Return (X, Y) of the center of cell containing provided text 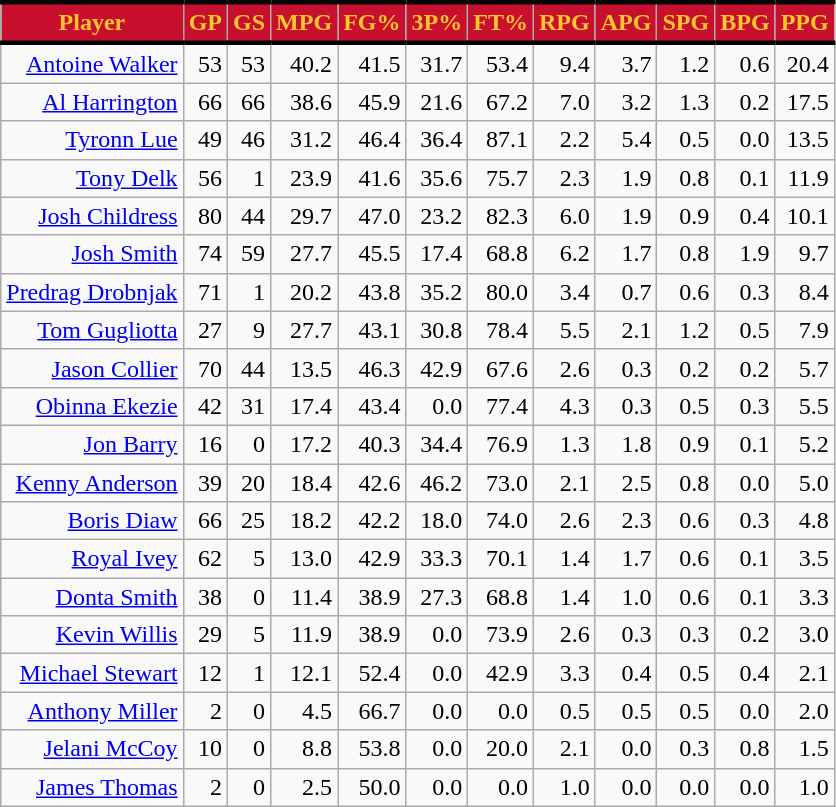
46 (248, 140)
46.3 (372, 368)
5.4 (626, 140)
Kevin Willis (92, 635)
10 (205, 749)
31 (248, 406)
12 (205, 673)
Jon Barry (92, 444)
5.0 (804, 483)
20.4 (804, 63)
1.5 (804, 749)
43.4 (372, 406)
APG (626, 22)
Kenny Anderson (92, 483)
4.8 (804, 521)
RPG (564, 22)
76.9 (501, 444)
3.4 (564, 292)
7.9 (804, 330)
67.6 (501, 368)
20.0 (501, 749)
53.8 (372, 749)
2.0 (804, 711)
8.4 (804, 292)
1.8 (626, 444)
30.8 (437, 330)
Michael Stewart (92, 673)
21.6 (437, 102)
6.2 (564, 254)
43.8 (372, 292)
4.3 (564, 406)
35.6 (437, 178)
5.2 (804, 444)
Tony Delk (92, 178)
29 (205, 635)
38 (205, 597)
9.4 (564, 63)
49 (205, 140)
PPG (804, 22)
10.1 (804, 216)
3P% (437, 22)
33.3 (437, 559)
9.7 (804, 254)
34.4 (437, 444)
36.4 (437, 140)
43.1 (372, 330)
59 (248, 254)
3.5 (804, 559)
18.0 (437, 521)
45.9 (372, 102)
25 (248, 521)
42 (205, 406)
Player (92, 22)
47.0 (372, 216)
29.7 (304, 216)
70.1 (501, 559)
40.2 (304, 63)
27.3 (437, 597)
75.7 (501, 178)
27 (205, 330)
17.5 (804, 102)
GP (205, 22)
39 (205, 483)
45.5 (372, 254)
12.1 (304, 673)
Boris Diaw (92, 521)
BPG (745, 22)
62 (205, 559)
23.2 (437, 216)
31.7 (437, 63)
67.2 (501, 102)
GS (248, 22)
46.4 (372, 140)
35.2 (437, 292)
42.6 (372, 483)
MPG (304, 22)
20 (248, 483)
Anthony Miller (92, 711)
FT% (501, 22)
3.2 (626, 102)
Tyronn Lue (92, 140)
Josh Smith (92, 254)
73.9 (501, 635)
Jason Collier (92, 368)
Jelani McCoy (92, 749)
77.4 (501, 406)
8.8 (304, 749)
80.0 (501, 292)
82.3 (501, 216)
18.2 (304, 521)
41.6 (372, 178)
5.7 (804, 368)
0.7 (626, 292)
74.0 (501, 521)
Tom Gugliotta (92, 330)
Predrag Drobnjak (92, 292)
71 (205, 292)
2.2 (564, 140)
42.2 (372, 521)
23.9 (304, 178)
3.7 (626, 63)
3.0 (804, 635)
20.2 (304, 292)
Josh Childress (92, 216)
17.2 (304, 444)
Donta Smith (92, 597)
4.5 (304, 711)
50.0 (372, 787)
31.2 (304, 140)
40.3 (372, 444)
James Thomas (92, 787)
66.7 (372, 711)
56 (205, 178)
80 (205, 216)
9 (248, 330)
6.0 (564, 216)
FG% (372, 22)
Al Harrington (92, 102)
Obinna Ekezie (92, 406)
Royal Ivey (92, 559)
70 (205, 368)
7.0 (564, 102)
53.4 (501, 63)
73.0 (501, 483)
SPG (686, 22)
11.4 (304, 597)
78.4 (501, 330)
87.1 (501, 140)
52.4 (372, 673)
38.6 (304, 102)
13.0 (304, 559)
16 (205, 444)
74 (205, 254)
18.4 (304, 483)
41.5 (372, 63)
Antoine Walker (92, 63)
46.2 (437, 483)
